Return the (x, y) coordinate for the center point of the cell that contains the specified text.  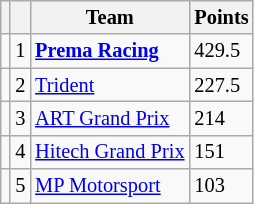
Trident (110, 85)
Hitech Grand Prix (110, 152)
214 (221, 118)
151 (221, 152)
227.5 (221, 85)
3 (20, 118)
4 (20, 152)
103 (221, 186)
MP Motorsport (110, 186)
Team (110, 17)
1 (20, 51)
Prema Racing (110, 51)
2 (20, 85)
5 (20, 186)
429.5 (221, 51)
Points (221, 17)
ART Grand Prix (110, 118)
